Detect which cell encompasses the target text, then output its (X, Y) center coordinate. 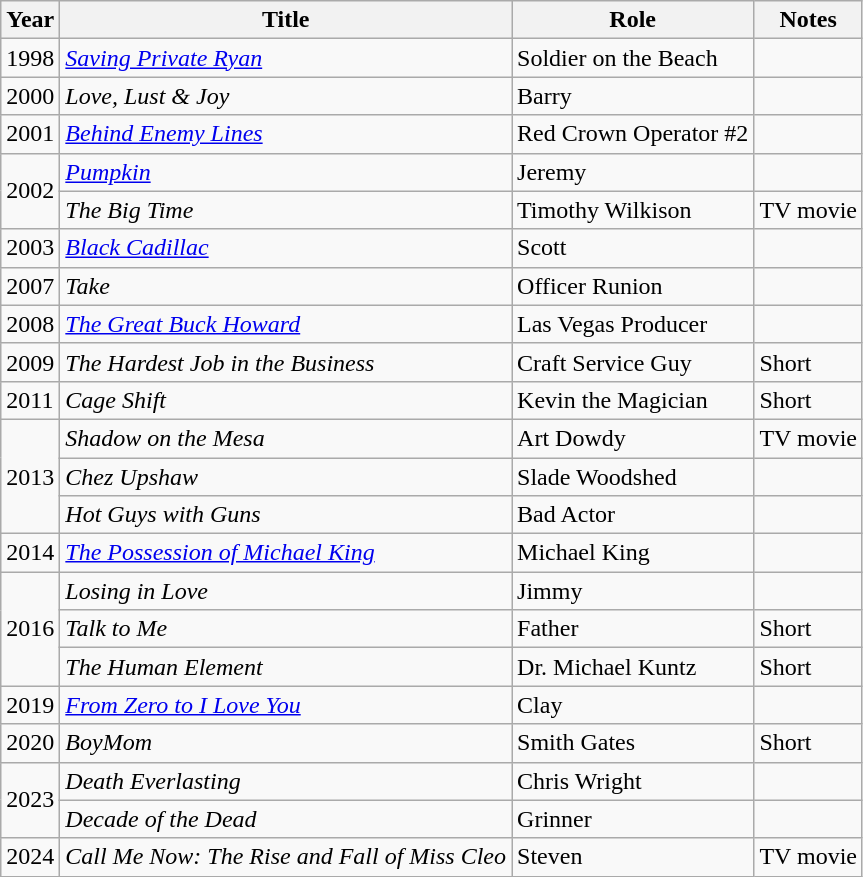
Smith Gates (633, 743)
Cage Shift (286, 400)
2007 (30, 286)
2023 (30, 800)
Hot Guys with Guns (286, 515)
1998 (30, 58)
2016 (30, 629)
Slade Woodshed (633, 477)
2011 (30, 400)
The Hardest Job in the Business (286, 362)
Notes (808, 20)
Behind Enemy Lines (286, 134)
Art Dowdy (633, 438)
The Big Time (286, 210)
Grinner (633, 819)
Father (633, 629)
Dr. Michael Kuntz (633, 667)
Steven (633, 857)
Talk to Me (286, 629)
2020 (30, 743)
BoyMom (286, 743)
Chris Wright (633, 781)
Red Crown Operator #2 (633, 134)
Decade of the Dead (286, 819)
Kevin the Magician (633, 400)
Clay (633, 705)
Shadow on the Mesa (286, 438)
Barry (633, 96)
Call Me Now: The Rise and Fall of Miss Cleo (286, 857)
Saving Private Ryan (286, 58)
2009 (30, 362)
Craft Service Guy (633, 362)
Chez Upshaw (286, 477)
2014 (30, 553)
2000 (30, 96)
From Zero to I Love You (286, 705)
2002 (30, 191)
Michael King (633, 553)
Love, Lust & Joy (286, 96)
2024 (30, 857)
The Human Element (286, 667)
Pumpkin (286, 172)
2008 (30, 324)
Black Cadillac (286, 248)
Jeremy (633, 172)
Scott (633, 248)
Jimmy (633, 591)
Take (286, 286)
2003 (30, 248)
Role (633, 20)
Bad Actor (633, 515)
2019 (30, 705)
Losing in Love (286, 591)
Death Everlasting (286, 781)
2013 (30, 476)
The Great Buck Howard (286, 324)
2001 (30, 134)
Soldier on the Beach (633, 58)
Timothy Wilkison (633, 210)
Officer Runion (633, 286)
Las Vegas Producer (633, 324)
Year (30, 20)
Title (286, 20)
The Possession of Michael King (286, 553)
